Extract the (x, y) coordinate from the center of the cell holding the provided text.  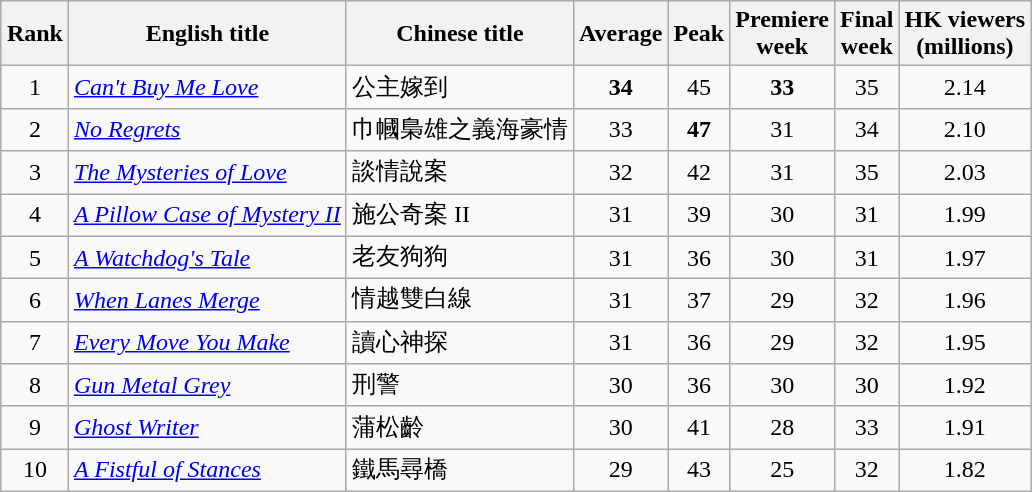
Premiereweek (782, 34)
Average (620, 34)
施公奇案 II (460, 216)
41 (699, 428)
25 (782, 470)
English title (207, 34)
42 (699, 172)
37 (699, 300)
公主嫁到 (460, 88)
A Fistful of Stances (207, 470)
7 (34, 342)
2.03 (965, 172)
刑警 (460, 386)
2.14 (965, 88)
鐵馬尋橋 (460, 470)
A Pillow Case of Mystery II (207, 216)
2 (34, 130)
Can't Buy Me Love (207, 88)
The Mysteries of Love (207, 172)
2.10 (965, 130)
39 (699, 216)
47 (699, 130)
1.82 (965, 470)
3 (34, 172)
Peak (699, 34)
讀心神探 (460, 342)
1.96 (965, 300)
28 (782, 428)
8 (34, 386)
45 (699, 88)
蒲松齡 (460, 428)
Gun Metal Grey (207, 386)
1.91 (965, 428)
A Watchdog's Tale (207, 258)
情越雙白線 (460, 300)
1.97 (965, 258)
9 (34, 428)
No Regrets (207, 130)
談情說案 (460, 172)
When Lanes Merge (207, 300)
5 (34, 258)
4 (34, 216)
6 (34, 300)
Every Move You Make (207, 342)
1.92 (965, 386)
Chinese title (460, 34)
1 (34, 88)
Rank (34, 34)
巾幗梟雄之義海豪情 (460, 130)
43 (699, 470)
老友狗狗 (460, 258)
1.99 (965, 216)
10 (34, 470)
Ghost Writer (207, 428)
1.95 (965, 342)
HK viewers(millions) (965, 34)
Finalweek (867, 34)
